Return the (X, Y) coordinate for the center point of the cell that contains the specified text.  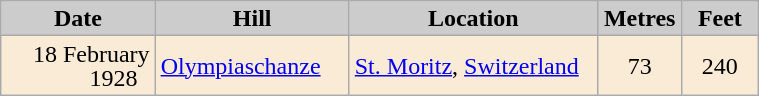
Olympiaschanze (252, 66)
Metres (640, 18)
Date (78, 18)
240 (720, 66)
Feet (720, 18)
Hill (252, 18)
Location (473, 18)
St. Moritz, Switzerland (473, 66)
73 (640, 66)
18 February 1928 (78, 66)
